Return [X, Y] of the center of cell containing provided text 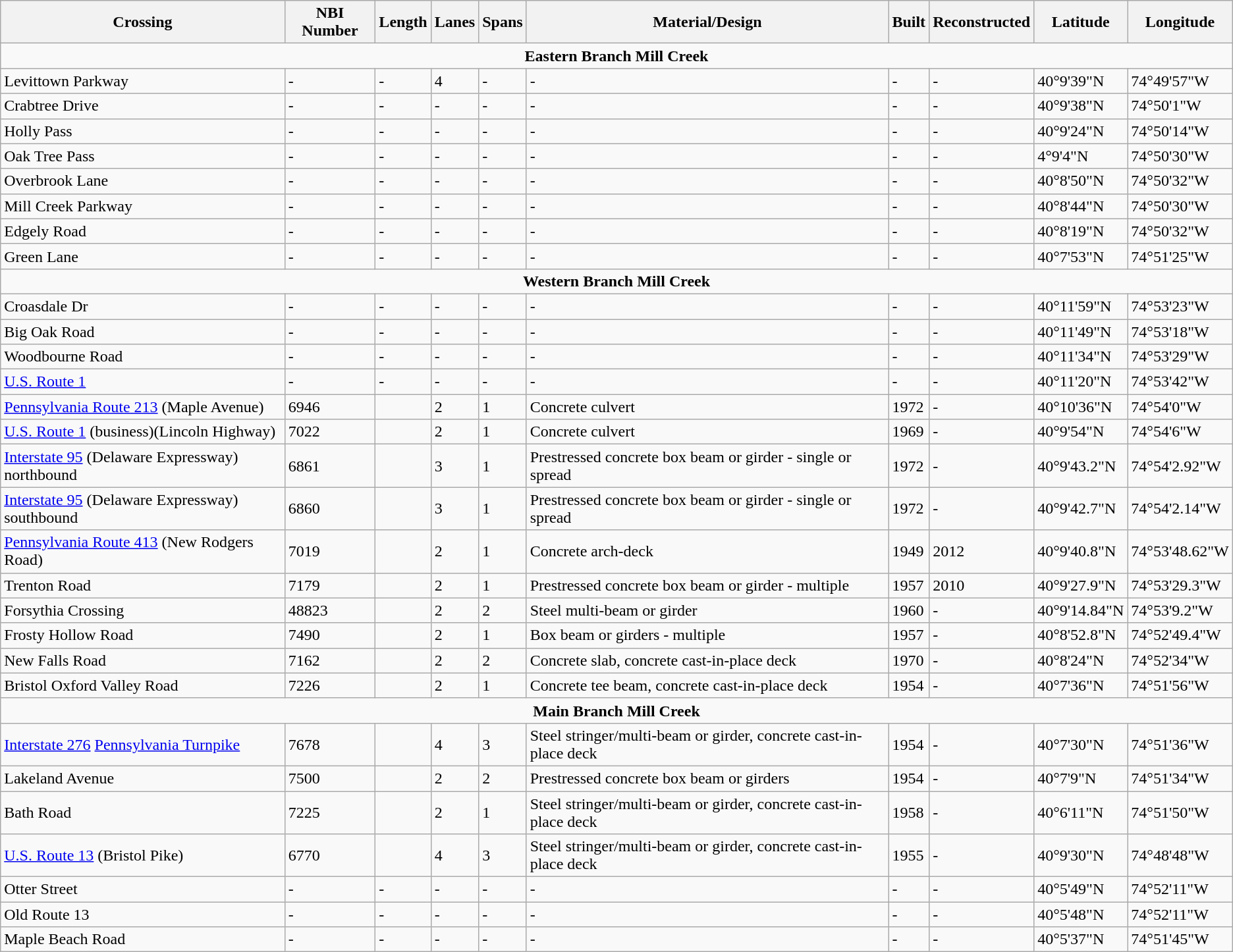
40°9'40.8"N [1081, 552]
6946 [330, 407]
Prestressed concrete box beam or girders [707, 778]
74°53'29"W [1180, 357]
7225 [330, 812]
40°5'49"N [1081, 889]
40°7'30"N [1081, 744]
Lakeland Avenue [142, 778]
U.S. Route 13 (Bristol Pike) [142, 856]
74°53'42"W [1180, 382]
40°9'43.2"N [1081, 466]
40°9'30"N [1081, 856]
Western Branch Mill Creek [616, 281]
Built [909, 22]
Concrete tee beam, concrete cast-in-place deck [707, 685]
74°51'34"W [1180, 778]
Croasdale Dr [142, 306]
74°54'2.14"W [1180, 508]
74°50'1"W [1180, 106]
40°9'42.7"N [1081, 508]
48823 [330, 610]
40°9'54"N [1081, 432]
40°8'44"N [1081, 206]
6861 [330, 466]
Frosty Hollow Road [142, 635]
Spans [503, 22]
40°9'14.84"N [1081, 610]
7500 [330, 778]
1970 [909, 660]
Longitude [1180, 22]
Green Lane [142, 256]
Eastern Branch Mill Creek [616, 56]
7490 [330, 635]
Holly Pass [142, 131]
40°11'49"N [1081, 331]
Mill Creek Parkway [142, 206]
Interstate 95 (Delaware Expressway) northbound [142, 466]
74°52'34"W [1180, 660]
U.S. Route 1 [142, 382]
74°54'6"W [1180, 432]
40°5'37"N [1081, 939]
NBI Number [330, 22]
Latitude [1081, 22]
7179 [330, 585]
40°7'9"N [1081, 778]
40°9'38"N [1081, 106]
74°49'57"W [1180, 81]
74°50'14"W [1180, 131]
74°54'2.92"W [1180, 466]
74°53'29.3"W [1180, 585]
40°8'19"N [1081, 231]
Woodbourne Road [142, 357]
2012 [981, 552]
Edgely Road [142, 231]
74°48'48"W [1180, 856]
Trenton Road [142, 585]
Pennsylvania Route 213 (Maple Avenue) [142, 407]
6860 [330, 508]
74°51'45"W [1180, 939]
Overbrook Lane [142, 181]
Crabtree Drive [142, 106]
7226 [330, 685]
Bath Road [142, 812]
1949 [909, 552]
Material/Design [707, 22]
Oak Tree Pass [142, 156]
74°52'49.4"W [1180, 635]
40°11'59"N [1081, 306]
74°51'56"W [1180, 685]
1969 [909, 432]
40°8'24"N [1081, 660]
74°51'36"W [1180, 744]
7162 [330, 660]
7019 [330, 552]
7678 [330, 744]
4°9'4"N [1081, 156]
74°53'9.2"W [1180, 610]
1958 [909, 812]
Maple Beach Road [142, 939]
Forsythia Crossing [142, 610]
40°11'34"N [1081, 357]
Big Oak Road [142, 331]
40°10'36"N [1081, 407]
40°7'53"N [1081, 256]
Crossing [142, 22]
Reconstructed [981, 22]
74°51'25"W [1180, 256]
Interstate 95 (Delaware Expressway) southbound [142, 508]
40°9'39"N [1081, 81]
Levittown Parkway [142, 81]
74°51'50"W [1180, 812]
40°9'27.9"N [1081, 585]
1955 [909, 856]
Lanes [454, 22]
U.S. Route 1 (business)(Lincoln Highway) [142, 432]
40°8'50"N [1081, 181]
2010 [981, 585]
40°11'20"N [1081, 382]
Concrete arch-deck [707, 552]
1960 [909, 610]
New Falls Road [142, 660]
Otter Street [142, 889]
74°54'0"W [1180, 407]
Length [403, 22]
Steel multi-beam or girder [707, 610]
Interstate 276 Pennsylvania Turnpike [142, 744]
Concrete slab, concrete cast-in-place deck [707, 660]
6770 [330, 856]
40°8'52.8"N [1081, 635]
40°5'48"N [1081, 914]
40°7'36"N [1081, 685]
7022 [330, 432]
74°53'48.62"W [1180, 552]
Old Route 13 [142, 914]
40°6'11"N [1081, 812]
Main Branch Mill Creek [616, 710]
Bristol Oxford Valley Road [142, 685]
Box beam or girders - multiple [707, 635]
74°53'18"W [1180, 331]
40°9'24"N [1081, 131]
74°53'23"W [1180, 306]
Prestressed concrete box beam or girder - multiple [707, 585]
Pennsylvania Route 413 (New Rodgers Road) [142, 552]
